Pinpoint the cell where the given text exists, returning its (x, y) midpoint coordinate. 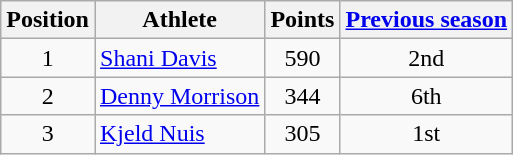
2 (48, 96)
1st (426, 134)
Previous season (426, 20)
344 (302, 96)
590 (302, 58)
3 (48, 134)
305 (302, 134)
1 (48, 58)
Position (48, 20)
2nd (426, 58)
Denny Morrison (179, 96)
6th (426, 96)
Points (302, 20)
Athlete (179, 20)
Shani Davis (179, 58)
Kjeld Nuis (179, 134)
